Capture the cell that displays the provided text and extract its (X, Y) central coordinate. 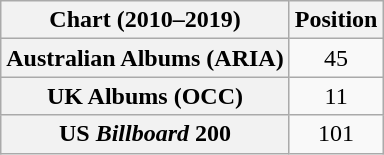
101 (336, 134)
Australian Albums (ARIA) (145, 58)
US Billboard 200 (145, 134)
Position (336, 20)
Chart (2010–2019) (145, 20)
45 (336, 58)
UK Albums (OCC) (145, 96)
11 (336, 96)
